Locate the cell with the specified text and output its [x, y] center coordinate. 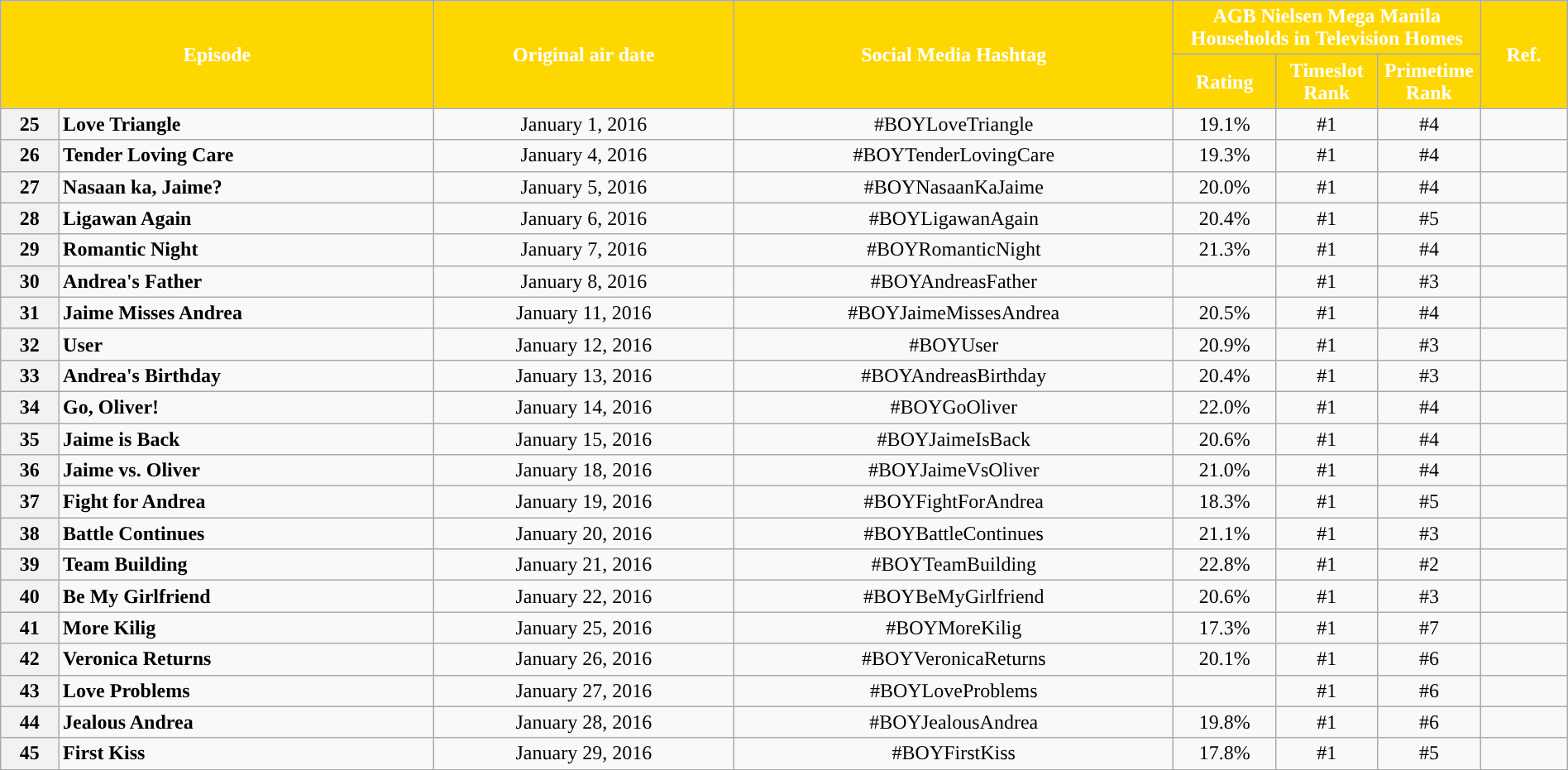
37 [30, 502]
Original air date [584, 55]
January 4, 2016 [584, 155]
34 [30, 407]
#BOYVeronicaReturns [954, 659]
#BOYAndreasFather [954, 281]
January 27, 2016 [584, 691]
Love Triangle [246, 124]
Jaime vs. Oliver [246, 471]
#2 [1429, 565]
January 11, 2016 [584, 313]
AGB Nielsen Mega Manila Households in Television Homes [1327, 28]
22.0% [1225, 407]
Primetime Rank [1429, 81]
More Kilig [246, 628]
#BOYLoveTriangle [954, 124]
#BOYBattleContinues [954, 533]
26 [30, 155]
Jaime Misses Andrea [246, 313]
January 5, 2016 [584, 187]
Love Problems [246, 691]
#BOYFightForAndrea [954, 502]
First Kiss [246, 753]
28 [30, 218]
January 1, 2016 [584, 124]
Veronica Returns [246, 659]
27 [30, 187]
42 [30, 659]
Battle Continues [246, 533]
#BOYJealousAndrea [954, 722]
User [246, 344]
#BOYJaimeMissesAndrea [954, 313]
Rating [1225, 81]
January 28, 2016 [584, 722]
January 21, 2016 [584, 565]
#BOYRomanticNight [954, 250]
#BOYMoreKilig [954, 628]
25 [30, 124]
#BOYNasaanKaJaime [954, 187]
Romantic Night [246, 250]
#BOYGoOliver [954, 407]
21.0% [1225, 471]
19.3% [1225, 155]
Tender Loving Care [246, 155]
Ref. [1524, 55]
35 [30, 439]
January 12, 2016 [584, 344]
17.8% [1225, 753]
30 [30, 281]
January 7, 2016 [584, 250]
20.9% [1225, 344]
#BOYUser [954, 344]
20.0% [1225, 187]
Timeslot Rank [1327, 81]
Social Media Hashtag [954, 55]
39 [30, 565]
January 8, 2016 [584, 281]
Ligawan Again [246, 218]
Team Building [246, 565]
January 13, 2016 [584, 375]
45 [30, 753]
Andrea's Father [246, 281]
#BOYJaimeVsOliver [954, 471]
Go, Oliver! [246, 407]
January 19, 2016 [584, 502]
#BOYAndreasBirthday [954, 375]
33 [30, 375]
19.1% [1225, 124]
#7 [1429, 628]
44 [30, 722]
31 [30, 313]
43 [30, 691]
#BOYLoveProblems [954, 691]
Fight for Andrea [246, 502]
38 [30, 533]
29 [30, 250]
18.3% [1225, 502]
32 [30, 344]
21.3% [1225, 250]
January 18, 2016 [584, 471]
22.8% [1225, 565]
January 29, 2016 [584, 753]
#BOYBeMyGirlfriend [954, 596]
January 26, 2016 [584, 659]
#BOYJaimeIsBack [954, 439]
20.1% [1225, 659]
January 15, 2016 [584, 439]
41 [30, 628]
Nasaan ka, Jaime? [246, 187]
Andrea's Birthday [246, 375]
#BOYLigawanAgain [954, 218]
January 22, 2016 [584, 596]
Episode [217, 55]
36 [30, 471]
#BOYFirstKiss [954, 753]
January 20, 2016 [584, 533]
#BOYTenderLovingCare [954, 155]
January 14, 2016 [584, 407]
January 6, 2016 [584, 218]
17.3% [1225, 628]
19.8% [1225, 722]
Jaime is Back [246, 439]
40 [30, 596]
20.5% [1225, 313]
21.1% [1225, 533]
January 25, 2016 [584, 628]
#BOYTeamBuilding [954, 565]
Jealous Andrea [246, 722]
Be My Girlfriend [246, 596]
